Detect which cell encompasses the target text, then output its [x, y] center coordinate. 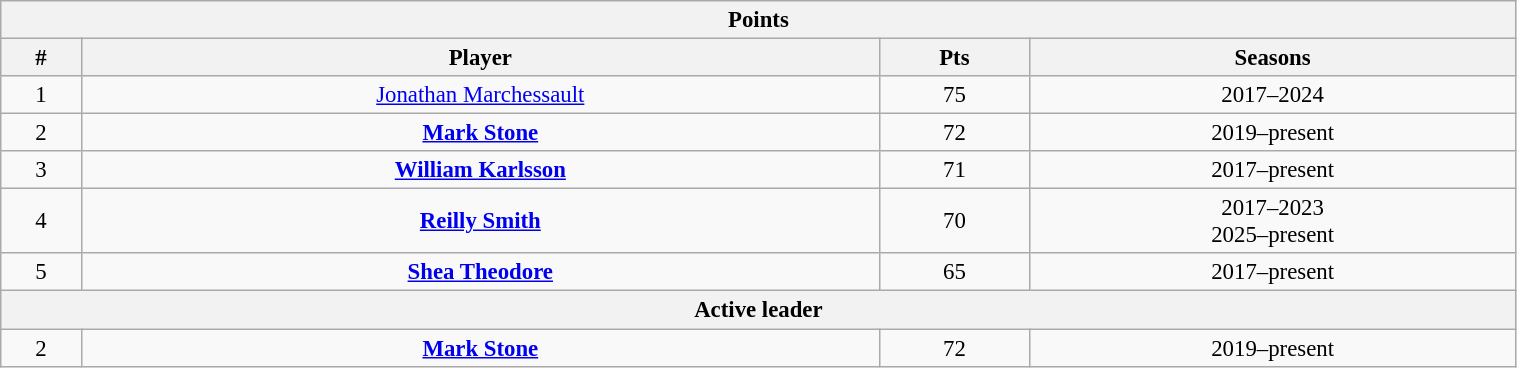
Shea Theodore [480, 273]
1 [41, 95]
Reilly Smith [480, 222]
Jonathan Marchessault [480, 95]
2017–20232025–present [1272, 222]
Points [758, 20]
2017–2024 [1272, 95]
Seasons [1272, 58]
Pts [955, 58]
Player [480, 58]
William Karlsson [480, 170]
Active leader [758, 310]
3 [41, 170]
4 [41, 222]
5 [41, 273]
70 [955, 222]
71 [955, 170]
75 [955, 95]
65 [955, 273]
# [41, 58]
